Identify which cell holds the provided text, then report its (x, y) central coordinate. 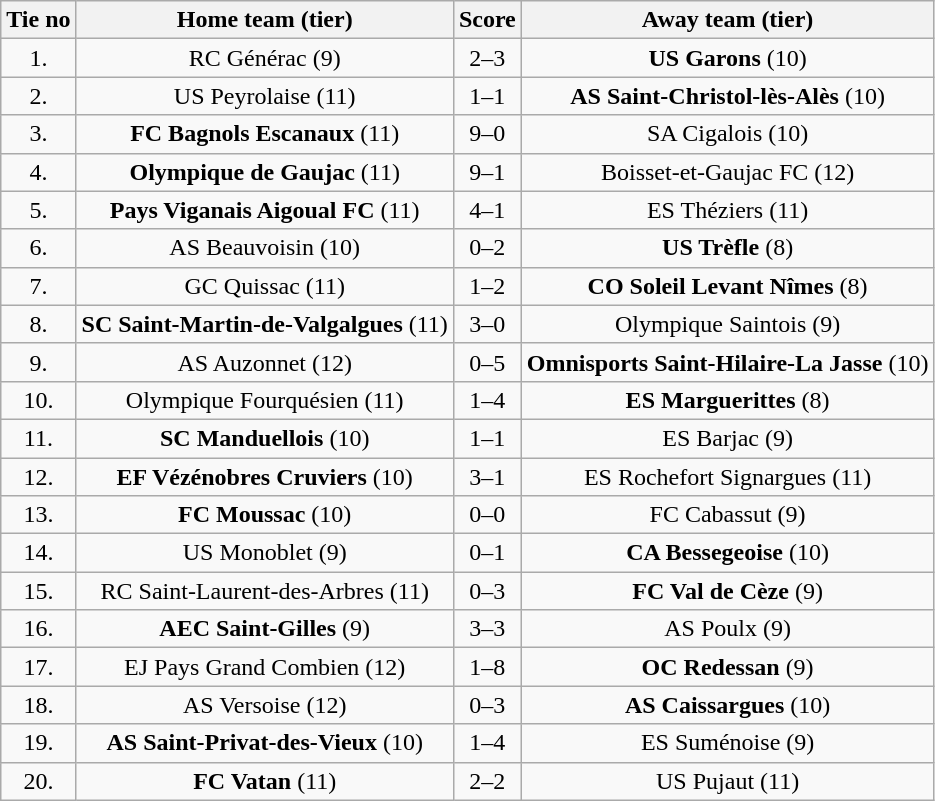
3. (38, 134)
FC Vatan (11) (264, 781)
19. (38, 743)
ES Suménoise (9) (728, 743)
OC Redessan (9) (728, 667)
9–0 (487, 134)
ES Rochefort Signargues (11) (728, 477)
AS Caissargues (10) (728, 705)
3–3 (487, 629)
3–1 (487, 477)
7. (38, 286)
SC Manduellois (10) (264, 438)
Olympique de Gaujac (11) (264, 172)
18. (38, 705)
4. (38, 172)
ES Théziers (11) (728, 210)
11. (38, 438)
Score (487, 20)
AEC Saint-Gilles (9) (264, 629)
1–2 (487, 286)
Olympique Saintois (9) (728, 324)
12. (38, 477)
AS Saint-Christol-lès-Alès (10) (728, 96)
0–2 (487, 248)
US Garons (10) (728, 58)
9–1 (487, 172)
FC Moussac (10) (264, 515)
16. (38, 629)
6. (38, 248)
0–0 (487, 515)
CA Bessegeoise (10) (728, 553)
2. (38, 96)
1–8 (487, 667)
14. (38, 553)
EF Vézénobres Cruviers (10) (264, 477)
US Pujaut (11) (728, 781)
17. (38, 667)
9. (38, 362)
AS Beauvoisin (10) (264, 248)
EJ Pays Grand Combien (12) (264, 667)
RC Saint-Laurent-des-Arbres (11) (264, 591)
0–1 (487, 553)
AS Poulx (9) (728, 629)
CO Soleil Levant Nîmes (8) (728, 286)
8. (38, 324)
ES Marguerittes (8) (728, 400)
Boisset-et-Gaujac FC (12) (728, 172)
4–1 (487, 210)
AS Saint-Privat-des-Vieux (10) (264, 743)
US Peyrolaise (11) (264, 96)
2–2 (487, 781)
FC Bagnols Escanaux (11) (264, 134)
Olympique Fourquésien (11) (264, 400)
1. (38, 58)
5. (38, 210)
Omnisports Saint-Hilaire-La Jasse (10) (728, 362)
US Trèfle (8) (728, 248)
SC Saint-Martin-de-Valgalgues (11) (264, 324)
Tie no (38, 20)
US Monoblet (9) (264, 553)
2–3 (487, 58)
SA Cigalois (10) (728, 134)
10. (38, 400)
GC Quissac (11) (264, 286)
13. (38, 515)
15. (38, 591)
AS Auzonnet (12) (264, 362)
FC Cabassut (9) (728, 515)
AS Versoise (12) (264, 705)
ES Barjac (9) (728, 438)
20. (38, 781)
0–5 (487, 362)
3–0 (487, 324)
Pays Viganais Aigoual FC (11) (264, 210)
Away team (tier) (728, 20)
Home team (tier) (264, 20)
RC Générac (9) (264, 58)
FC Val de Cèze (9) (728, 591)
